Detect which cell encompasses the target text, then output its (x, y) center coordinate. 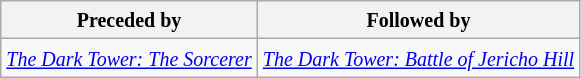
Followed by (418, 20)
Preceded by (130, 20)
The Dark Tower: Battle of Jericho Hill (418, 58)
The Dark Tower: The Sorcerer (130, 58)
